Return the [X, Y] coordinate for the center point of the cell that contains the specified text.  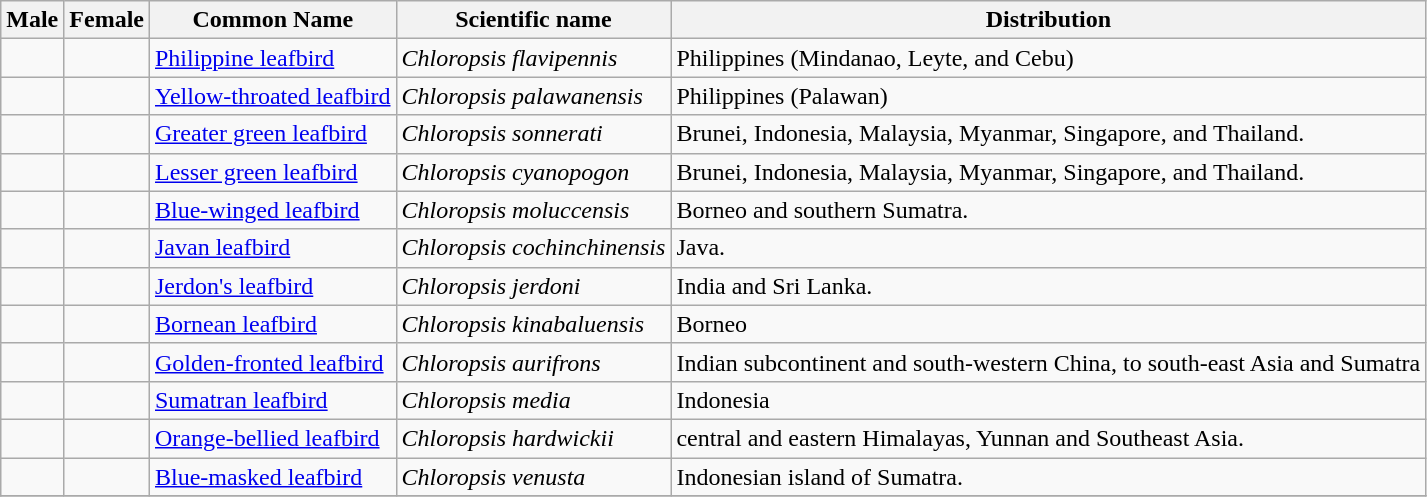
Orange-bellied leafbird [272, 438]
Indonesian island of Sumatra. [1048, 477]
Yellow-throated leafbird [272, 96]
Common Name [272, 20]
Chloropsis moluccensis [534, 210]
Chloropsis cochinchinensis [534, 248]
Chloropsis jerdoni [534, 286]
India and Sri Lanka. [1048, 286]
Borneo and southern Sumatra. [1048, 210]
Philippine leafbird [272, 58]
Jerdon's leafbird [272, 286]
Chloropsis cyanopogon [534, 172]
Chloropsis media [534, 400]
central and eastern Himalayas, Yunnan and Southeast Asia. [1048, 438]
Chloropsis sonnerati [534, 134]
Blue-masked leafbird [272, 477]
Greater green leafbird [272, 134]
Sumatran leafbird [272, 400]
Java. [1048, 248]
Male [32, 20]
Philippines (Mindanao, Leyte, and Cebu) [1048, 58]
Indonesia [1048, 400]
Philippines (Palawan) [1048, 96]
Distribution [1048, 20]
Javan leafbird [272, 248]
Lesser green leafbird [272, 172]
Blue-winged leafbird [272, 210]
Borneo [1048, 324]
Female [107, 20]
Chloropsis kinabaluensis [534, 324]
Chloropsis hardwickii [534, 438]
Golden-fronted leafbird [272, 362]
Chloropsis palawanensis [534, 96]
Chloropsis flavipennis [534, 58]
Chloropsis aurifrons [534, 362]
Bornean leafbird [272, 324]
Indian subcontinent and south-western China, to south-east Asia and Sumatra [1048, 362]
Chloropsis venusta [534, 477]
Scientific name [534, 20]
